Search for the cell housing the specified text and yield its [X, Y] center coordinate. 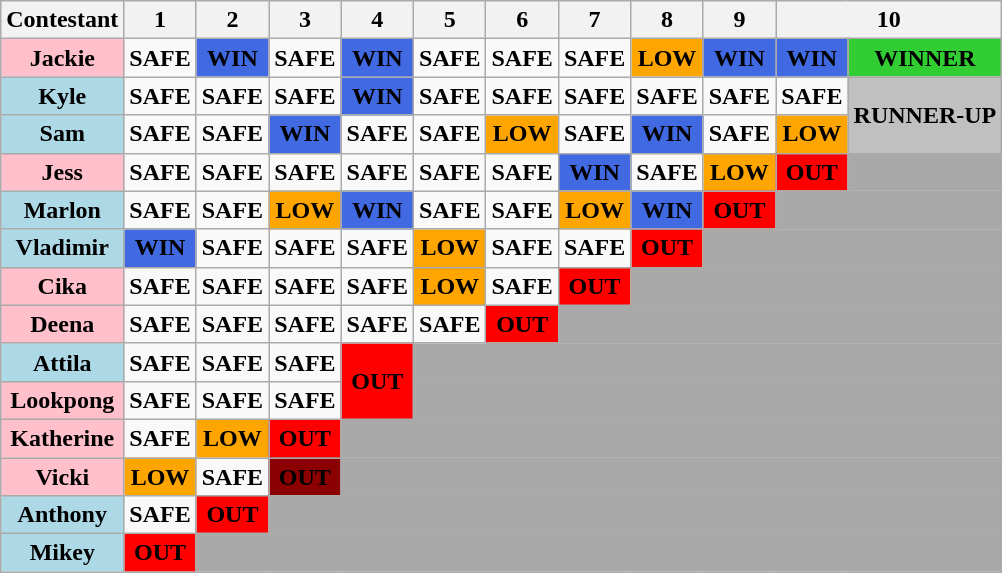
Anthony [62, 515]
1 [160, 20]
6 [522, 20]
Attila [62, 362]
Marlon [62, 210]
Mikey [62, 553]
Lookpong [62, 400]
Vicki [62, 477]
Jackie [62, 58]
8 [667, 20]
10 [889, 20]
5 [450, 20]
Contestant [62, 20]
Deena [62, 324]
Kyle [62, 96]
9 [739, 20]
2 [232, 20]
RUNNER-UP [925, 115]
Vladimir [62, 248]
Sam [62, 134]
WINNER [925, 58]
Jess [62, 172]
Katherine [62, 438]
3 [305, 20]
4 [377, 20]
7 [594, 20]
Cika [62, 286]
